Pinpoint the cell where the given text exists, returning its (X, Y) midpoint coordinate. 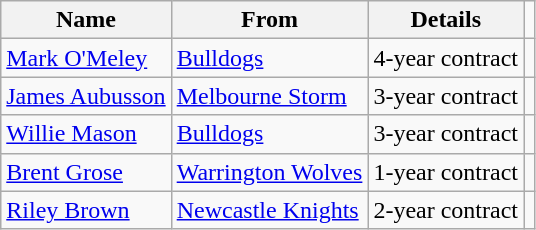
4-year contract (446, 58)
James Aubusson (86, 96)
Name (86, 20)
From (270, 20)
1-year contract (446, 172)
Mark O'Meley (86, 58)
Newcastle Knights (270, 210)
Warrington Wolves (270, 172)
Details (446, 20)
Melbourne Storm (270, 96)
Riley Brown (86, 210)
2-year contract (446, 210)
Willie Mason (86, 134)
Brent Grose (86, 172)
